Locate the cell with the specified text and output its [X, Y] center coordinate. 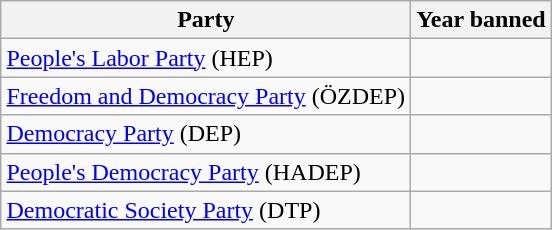
Democracy Party (DEP) [206, 134]
Party [206, 20]
Freedom and Democracy Party (ÖZDEP) [206, 96]
People's Democracy Party (HADEP) [206, 172]
People's Labor Party (HEP) [206, 58]
Year banned [482, 20]
Democratic Society Party (DTP) [206, 210]
